Pinpoint the cell where the given text exists, returning its [X, Y] midpoint coordinate. 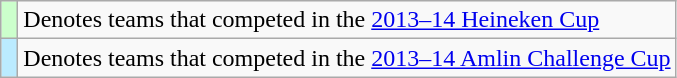
Denotes teams that competed in the 2013–14 Amlin Challenge Cup [347, 58]
Denotes teams that competed in the 2013–14 Heineken Cup [347, 20]
